Provide the (X, Y) coordinate of the cell's center where the given text is located.  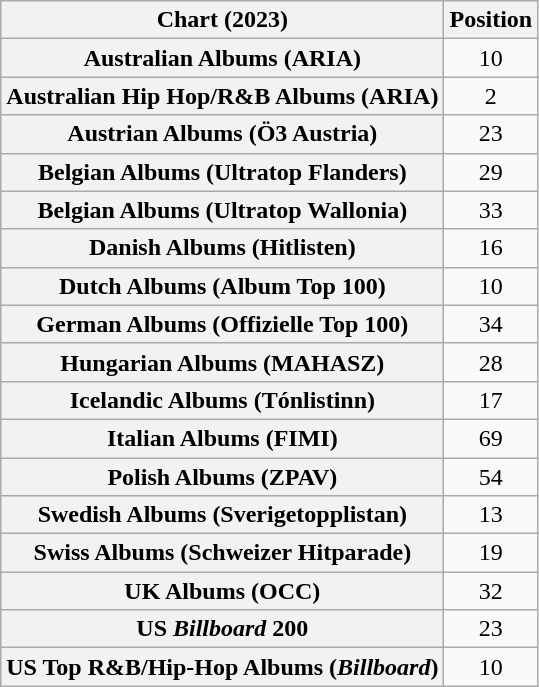
Australian Hip Hop/R&B Albums (ARIA) (222, 96)
Chart (2023) (222, 20)
13 (491, 515)
Swedish Albums (Sverigetopplistan) (222, 515)
Polish Albums (ZPAV) (222, 477)
Icelandic Albums (Tónlistinn) (222, 400)
54 (491, 477)
Position (491, 20)
Dutch Albums (Album Top 100) (222, 286)
2 (491, 96)
US Top R&B/Hip-Hop Albums (Billboard) (222, 667)
Belgian Albums (Ultratop Wallonia) (222, 210)
Swiss Albums (Schweizer Hitparade) (222, 553)
19 (491, 553)
69 (491, 438)
17 (491, 400)
33 (491, 210)
Italian Albums (FIMI) (222, 438)
German Albums (Offizielle Top 100) (222, 324)
Australian Albums (ARIA) (222, 58)
UK Albums (OCC) (222, 591)
US Billboard 200 (222, 629)
34 (491, 324)
16 (491, 248)
28 (491, 362)
29 (491, 172)
Danish Albums (Hitlisten) (222, 248)
Austrian Albums (Ö3 Austria) (222, 134)
32 (491, 591)
Hungarian Albums (MAHASZ) (222, 362)
Belgian Albums (Ultratop Flanders) (222, 172)
